Scan for the cell matching the given text and deliver its (X, Y) coordinate at center. 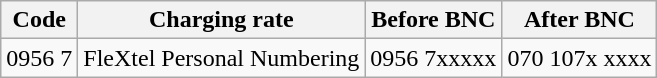
070 107x xxxx (580, 58)
Charging rate (222, 20)
After BNC (580, 20)
0956 7 (40, 58)
Code (40, 20)
Before BNC (434, 20)
FleXtel Personal Numbering (222, 58)
0956 7xxxxx (434, 58)
